Find where the given text appears and provide that cell's center as [x, y] coordinate. 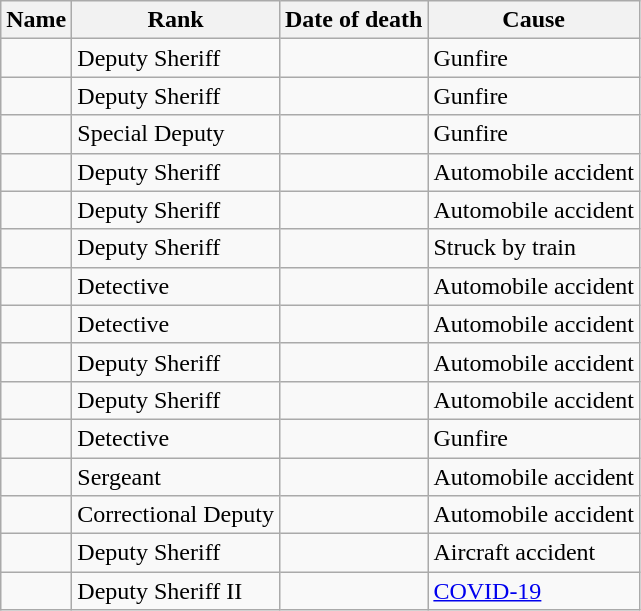
Deputy Sheriff II [176, 591]
Aircraft accident [534, 553]
Special Deputy [176, 134]
Rank [176, 20]
Cause [534, 20]
Sergeant [176, 477]
Name [36, 20]
Correctional Deputy [176, 515]
Struck by train [534, 248]
COVID-19 [534, 591]
Date of death [353, 20]
